Pinpoint the cell where the given text exists, returning its (x, y) midpoint coordinate. 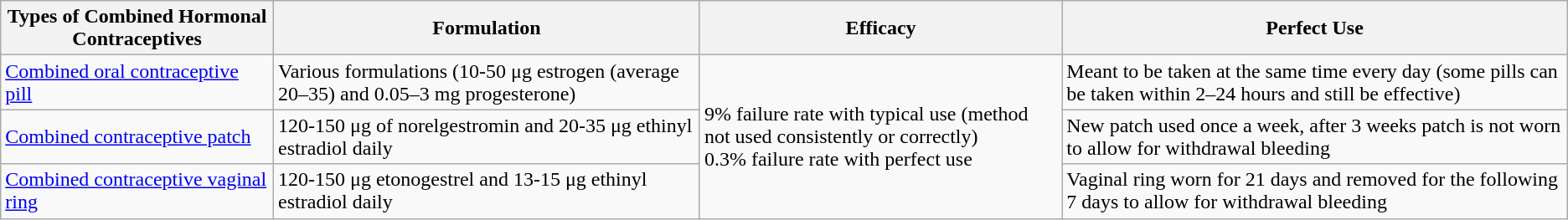
New patch used once a week, after 3 weeks patch is not worn to allow for withdrawal bleeding (1315, 137)
Vaginal ring worn for 21 days and removed for the following 7 days to allow for withdrawal bleeding (1315, 191)
Combined contraceptive patch (137, 137)
Various formulations (10-50 μg estrogen (average 20–35) and 0.05–3 mg progesterone) (487, 82)
120-150 μg of norelgestromin and 20-35 μg ethinyl estradiol daily (487, 137)
Efficacy (880, 28)
Types of Combined Hormonal Contraceptives (137, 28)
Combined contraceptive vaginal ring (137, 191)
Formulation (487, 28)
120-150 μg etonogestrel and 13-15 μg ethinyl estradiol daily (487, 191)
Perfect Use (1315, 28)
Meant to be taken at the same time every day (some pills can be taken within 2–24 hours and still be effective) (1315, 82)
9% failure rate with typical use (method not used consistently or correctly)0.3% failure rate with perfect use (880, 137)
Combined oral contraceptive pill (137, 82)
